From the cell containing the given text, extract its center point as [x, y] coordinate. 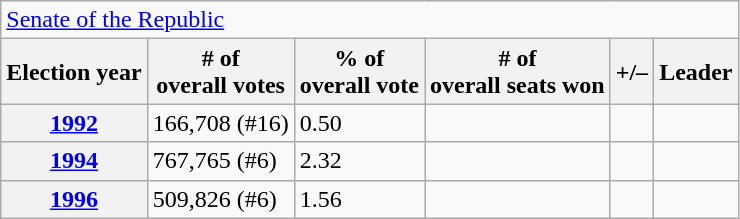
# ofoverall votes [220, 72]
+/– [632, 72]
767,765 (#6) [220, 161]
% ofoverall vote [359, 72]
Election year [74, 72]
Leader [696, 72]
1992 [74, 123]
# ofoverall seats won [518, 72]
509,826 (#6) [220, 199]
1.56 [359, 199]
2.32 [359, 161]
166,708 (#16) [220, 123]
Senate of the Republic [370, 20]
1996 [74, 199]
1994 [74, 161]
0.50 [359, 123]
